Return the (x, y) coordinate for the center point of the cell that contains the specified text.  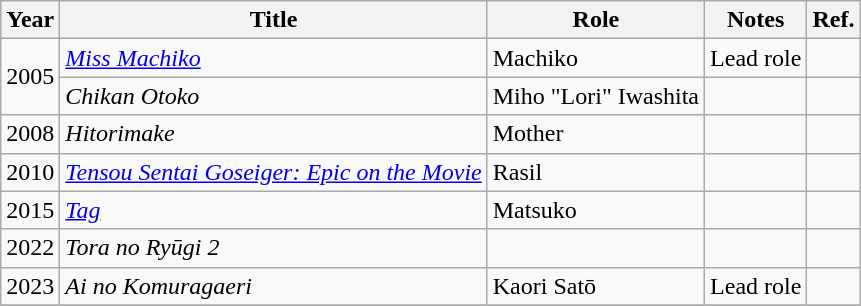
Machiko (596, 58)
Miho "Lori" Iwashita (596, 96)
2010 (30, 172)
Notes (756, 20)
Chikan Otoko (274, 96)
Tensou Sentai Goseiger: Epic on the Movie (274, 172)
Title (274, 20)
Ref. (834, 20)
Role (596, 20)
2015 (30, 210)
Tag (274, 210)
Matsuko (596, 210)
Rasil (596, 172)
Mother (596, 134)
Miss Machiko (274, 58)
Kaori Satō (596, 286)
2005 (30, 77)
2008 (30, 134)
Tora no Ryūgi 2 (274, 248)
Ai no Komuragaeri (274, 286)
Year (30, 20)
2022 (30, 248)
Hitorimake (274, 134)
2023 (30, 286)
